Return [x, y] of the center of cell containing provided text 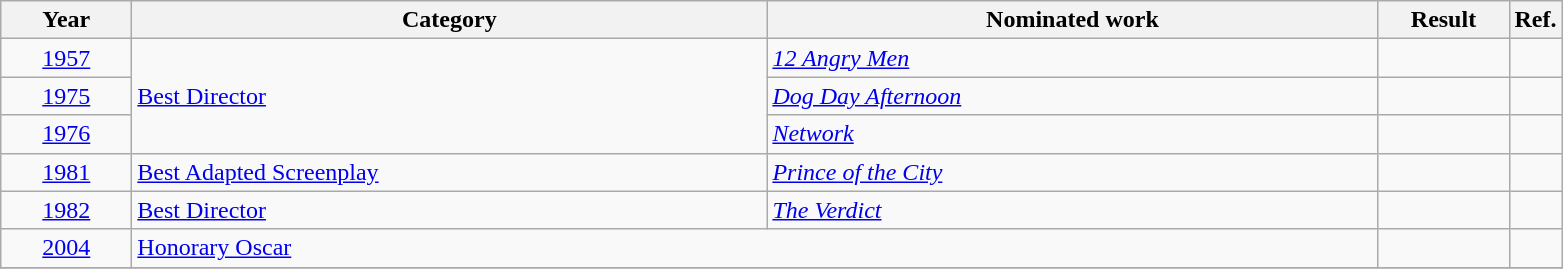
Network [1072, 134]
Ref. [1536, 20]
Category [450, 20]
Nominated work [1072, 20]
1975 [66, 96]
Dog Day Afternoon [1072, 96]
12 Angry Men [1072, 58]
1976 [66, 134]
The Verdict [1072, 210]
Prince of the City [1072, 172]
Honorary Oscar [755, 248]
Best Adapted Screenplay [450, 172]
2004 [66, 248]
1957 [66, 58]
1981 [66, 172]
Year [66, 20]
Result [1444, 20]
1982 [66, 210]
